Determine the [x, y] coordinate at the center of the cell enclosing the given text.  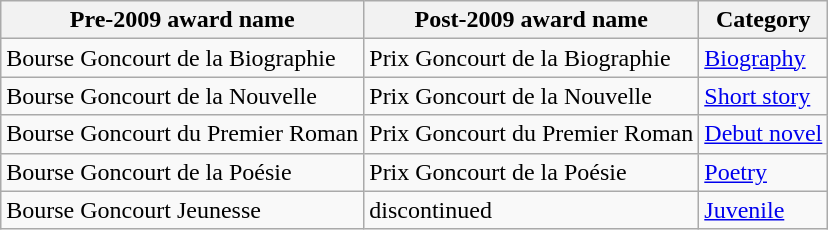
Bourse Goncourt de la Biographie [182, 58]
Short story [764, 96]
Bourse Goncourt de la Nouvelle [182, 96]
Pre-2009 award name [182, 20]
Category [764, 20]
Poetry [764, 172]
Juvenile [764, 210]
Bourse Goncourt de la Poésie [182, 172]
discontinued [532, 210]
Post-2009 award name [532, 20]
Biography [764, 58]
Prix Goncourt du Premier Roman [532, 134]
Bourse Goncourt du Premier Roman [182, 134]
Bourse Goncourt Jeunesse [182, 210]
Prix Goncourt de la Nouvelle [532, 96]
Prix Goncourt de la Biographie [532, 58]
Debut novel [764, 134]
Prix Goncourt de la Poésie [532, 172]
